Search for the cell housing the specified text and yield its (x, y) center coordinate. 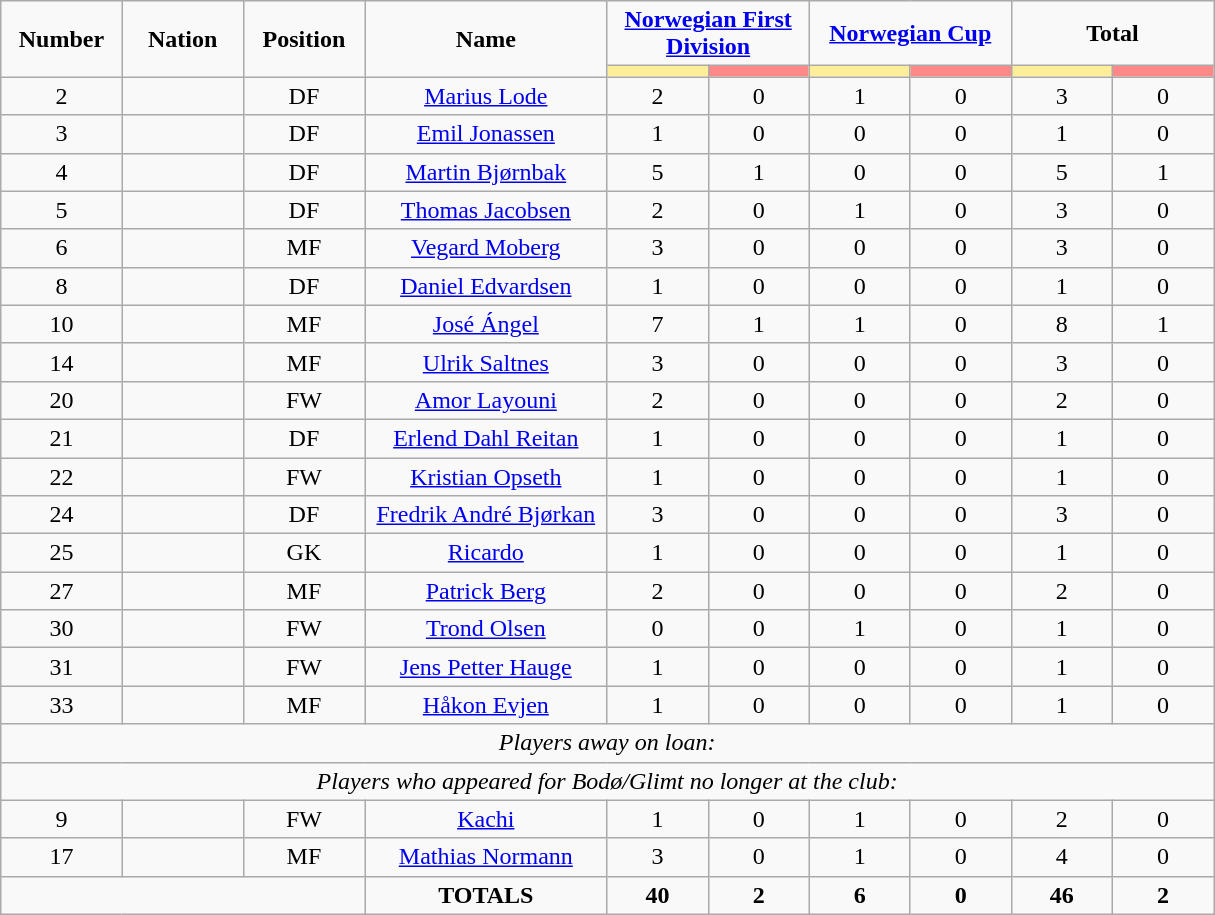
14 (62, 362)
Kristian Opseth (486, 477)
Kachi (486, 819)
Position (304, 39)
20 (62, 400)
Daniel Edvardsen (486, 286)
22 (62, 477)
Trond Olsen (486, 629)
Vegard Moberg (486, 248)
24 (62, 515)
Mathias Normann (486, 857)
Players who appeared for Bodø/Glimt no longer at the club: (608, 781)
Patrick Berg (486, 591)
31 (62, 667)
Erlend Dahl Reitan (486, 438)
33 (62, 705)
7 (658, 324)
21 (62, 438)
Number (62, 39)
Norwegian First Division (708, 34)
Name (486, 39)
Martin Bjørnbak (486, 172)
9 (62, 819)
Thomas Jacobsen (486, 210)
10 (62, 324)
TOTALS (486, 895)
Nation (182, 39)
40 (658, 895)
José Ángel (486, 324)
GK (304, 553)
Jens Petter Hauge (486, 667)
Total (1112, 34)
Håkon Evjen (486, 705)
Ricardo (486, 553)
Emil Jonassen (486, 134)
Players away on loan: (608, 743)
Norwegian Cup (910, 34)
17 (62, 857)
30 (62, 629)
Amor Layouni (486, 400)
27 (62, 591)
Ulrik Saltnes (486, 362)
Marius Lode (486, 96)
Fredrik André Bjørkan (486, 515)
25 (62, 553)
46 (1062, 895)
